Pinpoint the cell where the given text exists, returning its [x, y] midpoint coordinate. 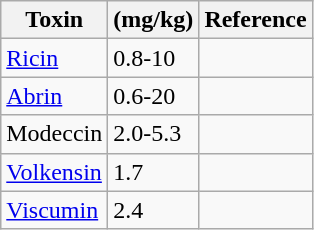
2.4 [154, 210]
Volkensin [54, 172]
0.8-10 [154, 58]
2.0-5.3 [154, 134]
Toxin [54, 20]
Modeccin [54, 134]
Reference [256, 20]
Ricin [54, 58]
(mg/kg) [154, 20]
1.7 [154, 172]
Abrin [54, 96]
Viscumin [54, 210]
0.6-20 [154, 96]
